Extract the [x, y] coordinate from the center of the cell holding the provided text.  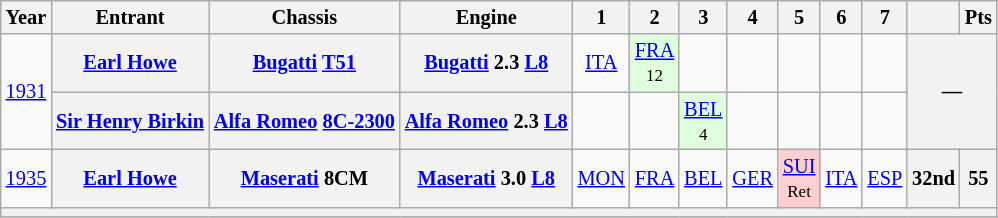
1935 [26, 178]
Year [26, 17]
1931 [26, 92]
32nd [934, 178]
5 [800, 17]
4 [752, 17]
Bugatti T51 [304, 63]
— [952, 92]
BEL [703, 178]
Bugatti 2.3 L8 [486, 63]
2 [654, 17]
FRA [654, 178]
3 [703, 17]
Chassis [304, 17]
6 [841, 17]
MON [602, 178]
Alfa Romeo 8C-2300 [304, 121]
7 [884, 17]
SUIRet [800, 178]
55 [978, 178]
Entrant [130, 17]
FRA12 [654, 63]
Maserati 3.0 L8 [486, 178]
Sir Henry Birkin [130, 121]
Engine [486, 17]
Alfa Romeo 2.3 L8 [486, 121]
BEL4 [703, 121]
GER [752, 178]
ESP [884, 178]
Pts [978, 17]
Maserati 8CM [304, 178]
1 [602, 17]
